Pinpoint the cell where the given text exists, returning its [x, y] midpoint coordinate. 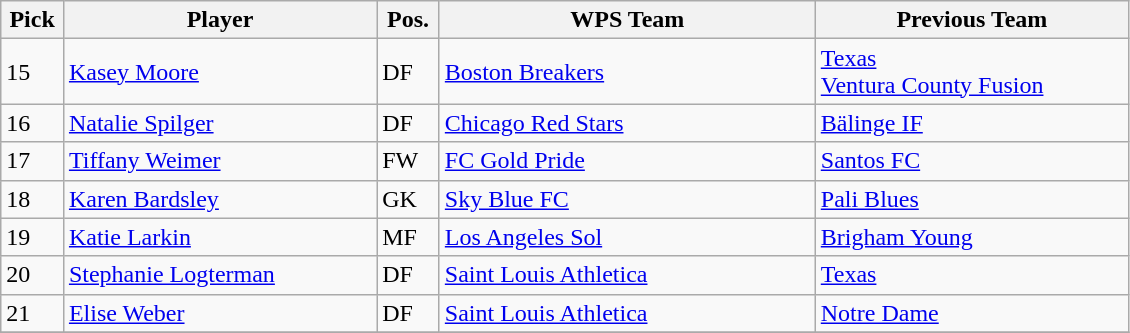
Kasey Moore [220, 72]
Texas [972, 275]
Notre Dame [972, 313]
17 [32, 161]
Previous Team [972, 20]
WPS Team [627, 20]
Bälinge IF [972, 123]
Santos FC [972, 161]
18 [32, 199]
Pos. [408, 20]
Los Angeles Sol [627, 237]
Chicago Red Stars [627, 123]
16 [32, 123]
Elise Weber [220, 313]
Karen Bardsley [220, 199]
FW [408, 161]
GK [408, 199]
19 [32, 237]
21 [32, 313]
Pali Blues [972, 199]
15 [32, 72]
Boston Breakers [627, 72]
Stephanie Logterman [220, 275]
TexasVentura County Fusion [972, 72]
Pick [32, 20]
Katie Larkin [220, 237]
Sky Blue FC [627, 199]
FC Gold Pride [627, 161]
Natalie Spilger [220, 123]
Player [220, 20]
Tiffany Weimer [220, 161]
Brigham Young [972, 237]
MF [408, 237]
20 [32, 275]
